Search for the cell housing the specified text and yield its (X, Y) center coordinate. 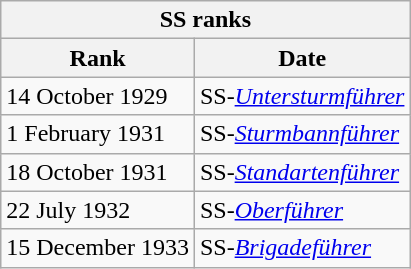
14 October 1929 (98, 96)
15 December 1933 (98, 248)
Date (302, 58)
Rank (98, 58)
18 October 1931 (98, 172)
SS-Brigadeführer (302, 248)
SS ranks (206, 20)
SS-Untersturmführer (302, 96)
22 July 1932 (98, 210)
SS-Standartenführer (302, 172)
SS-Oberführer (302, 210)
SS-Sturmbannführer (302, 134)
1 February 1931 (98, 134)
